Pinpoint the cell where the given text exists, returning its (x, y) midpoint coordinate. 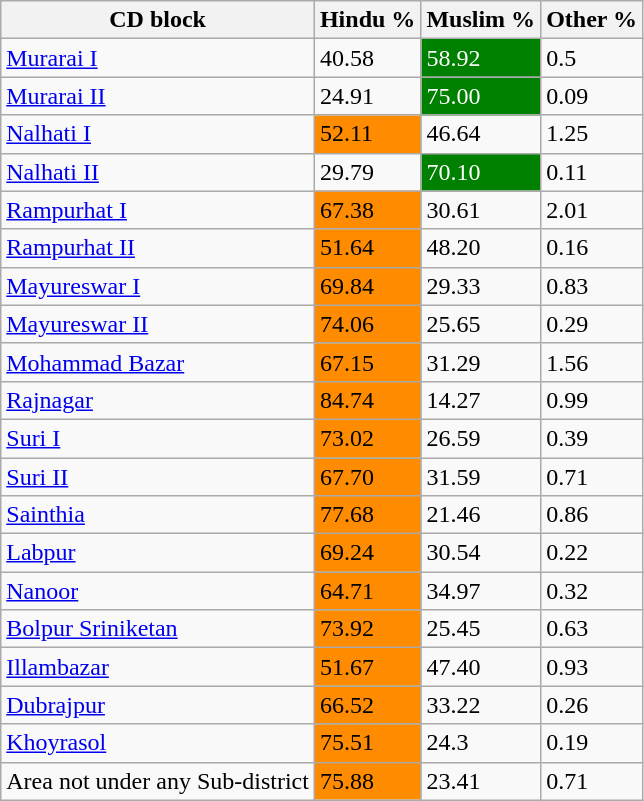
40.58 (367, 58)
Area not under any Sub-district (158, 781)
1.25 (592, 134)
51.64 (367, 248)
14.27 (481, 400)
51.67 (367, 667)
69.24 (367, 553)
Rampurhat II (158, 248)
31.29 (481, 362)
25.65 (481, 324)
Murarai II (158, 96)
69.84 (367, 286)
0.63 (592, 629)
0.29 (592, 324)
47.40 (481, 667)
52.11 (367, 134)
74.06 (367, 324)
75.00 (481, 96)
Illambazar (158, 667)
0.11 (592, 172)
67.38 (367, 210)
Rajnagar (158, 400)
0.19 (592, 743)
34.97 (481, 591)
0.93 (592, 667)
Other % (592, 20)
0.22 (592, 553)
67.70 (367, 477)
1.56 (592, 362)
58.92 (481, 58)
75.88 (367, 781)
73.92 (367, 629)
Hindu % (367, 20)
0.09 (592, 96)
Khoyrasol (158, 743)
26.59 (481, 438)
Dubrajpur (158, 705)
66.52 (367, 705)
Labpur (158, 553)
46.64 (481, 134)
64.71 (367, 591)
0.83 (592, 286)
Mohammad Bazar (158, 362)
Bolpur Sriniketan (158, 629)
0.5 (592, 58)
31.59 (481, 477)
77.68 (367, 515)
Muslim % (481, 20)
24.3 (481, 743)
0.86 (592, 515)
30.61 (481, 210)
23.41 (481, 781)
Nanoor (158, 591)
29.33 (481, 286)
21.46 (481, 515)
67.15 (367, 362)
Nalhati I (158, 134)
33.22 (481, 705)
CD block (158, 20)
0.39 (592, 438)
0.26 (592, 705)
84.74 (367, 400)
2.01 (592, 210)
48.20 (481, 248)
75.51 (367, 743)
Mayureswar II (158, 324)
Sainthia (158, 515)
30.54 (481, 553)
29.79 (367, 172)
Mayureswar I (158, 286)
Murarai I (158, 58)
24.91 (367, 96)
0.16 (592, 248)
25.45 (481, 629)
Nalhati II (158, 172)
Suri II (158, 477)
73.02 (367, 438)
Suri I (158, 438)
70.10 (481, 172)
0.32 (592, 591)
0.99 (592, 400)
Rampurhat I (158, 210)
